Detect which cell encompasses the target text, then output its (X, Y) center coordinate. 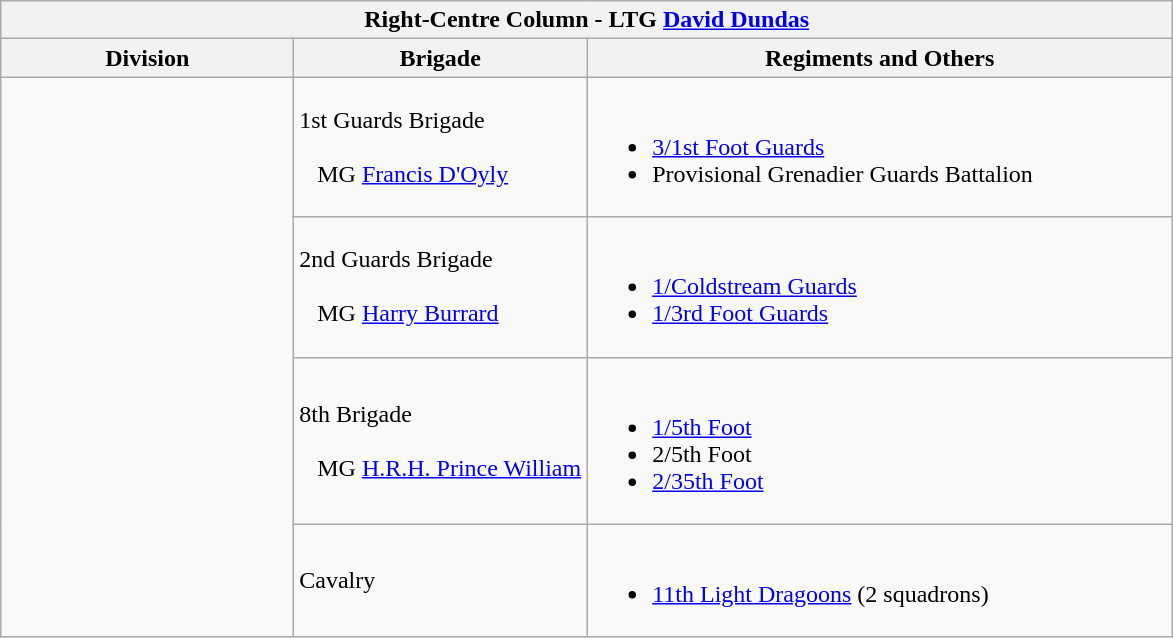
11th Light Dragoons (2 squadrons) (880, 580)
8th Brigade MG H.R.H. Prince William (440, 440)
1st Guards Brigade MG Francis D'Oyly (440, 147)
1/Coldstream Guards1/3rd Foot Guards (880, 287)
Division (148, 58)
Cavalry (440, 580)
3/1st Foot GuardsProvisional Grenadier Guards Battalion (880, 147)
Regiments and Others (880, 58)
2nd Guards Brigade MG Harry Burrard (440, 287)
Brigade (440, 58)
Right-Centre Column - LTG David Dundas (587, 20)
1/5th Foot2/5th Foot2/35th Foot (880, 440)
